Capture the cell that displays the provided text and extract its [X, Y] central coordinate. 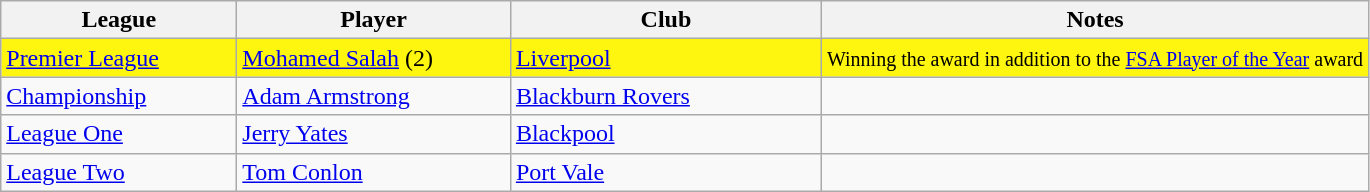
Blackpool [666, 134]
League Two [119, 172]
Championship [119, 96]
Winning the award in addition to the FSA Player of the Year award [1094, 58]
Mohamed Salah (2) [374, 58]
League One [119, 134]
Liverpool [666, 58]
Player [374, 20]
Club [666, 20]
League [119, 20]
Jerry Yates [374, 134]
Tom Conlon [374, 172]
Blackburn Rovers [666, 96]
Port Vale [666, 172]
Premier League [119, 58]
Notes [1094, 20]
Adam Armstrong [374, 96]
